Scan for the cell matching the given text and deliver its (x, y) coordinate at center. 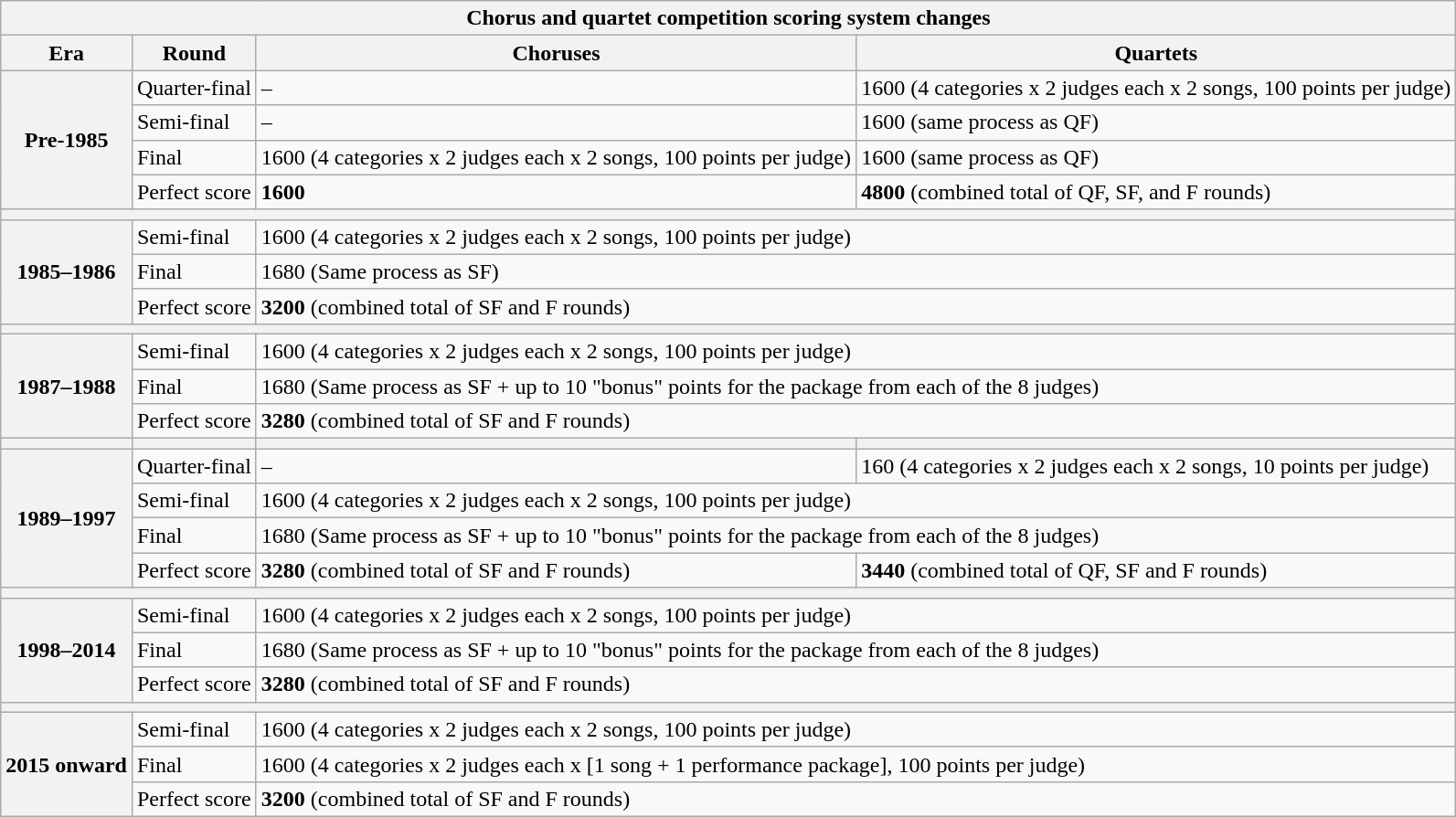
2015 onward (67, 764)
4800 (combined total of QF, SF, and F rounds) (1156, 192)
1985–1986 (67, 271)
Quartets (1156, 53)
Round (194, 53)
Choruses (556, 53)
Pre-1985 (67, 140)
1987–1988 (67, 386)
1998–2014 (67, 650)
3440 (combined total of QF, SF and F rounds) (1156, 570)
1600 (556, 192)
1989–1997 (67, 518)
160 (4 categories x 2 judges each x 2 songs, 10 points per judge) (1156, 466)
1600 (4 categories x 2 judges each x [1 song + 1 performance package], 100 points per judge) (856, 764)
Era (67, 53)
Chorus and quartet competition scoring system changes (728, 18)
1680 (Same process as SF) (856, 271)
